Return the (x, y) coordinate for the center point of the cell that contains the specified text.  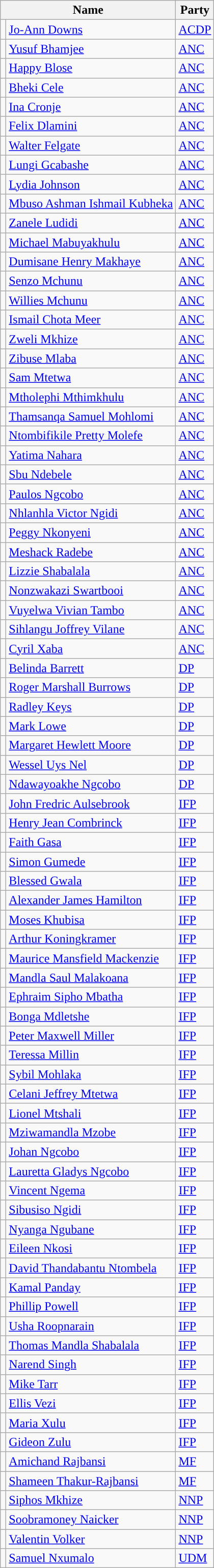
Party (195, 10)
Senzo Mchunu (91, 281)
Kamal Panday (91, 1287)
Lauretta Gladys Ngcobo (91, 1171)
Shameen Thakur-Rajbansi (91, 1481)
Belinda Barrett (91, 668)
Mtholephi Mthimkhulu (91, 397)
Vuyelwa Vivian Tambo (91, 610)
Bheki Cele (91, 87)
Zweli Mkhize (91, 339)
Faith Gasa (91, 842)
Johan Ngcobo (91, 1152)
Mark Lowe (91, 726)
Thamsanqa Samuel Mohlomi (91, 416)
Phillip Powell (91, 1307)
Arthur Koningkramer (91, 939)
Simon Gumede (91, 862)
Thomas Mandla Shabalala (91, 1345)
Lungi Gcabashe (91, 165)
Peter Maxwell Miller (91, 1036)
Michael Mabuyakhulu (91, 243)
Yatima Nahara (91, 455)
Lionel Mtshali (91, 1113)
Sihlangu Joffrey Vilane (91, 629)
Vincent Ngema (91, 1191)
Soobramoney Naicker (91, 1520)
Amichand Rajbansi (91, 1461)
Zanele Ludidi (91, 223)
Sbu Ndebele (91, 474)
Lydia Johnson (91, 184)
Narend Singh (91, 1365)
Henry Jean Combrinck (91, 823)
Alexander James Hamilton (91, 900)
Ismail Chota Meer (91, 320)
Lizzie Shabalala (91, 571)
Jo-Ann Downs (91, 29)
Sibusiso Ngidi (91, 1210)
Paulos Ngcobo (91, 494)
UDM (195, 1558)
Gideon Zulu (91, 1442)
Meshack Radebe (91, 552)
Usha Roopnarain (91, 1326)
Mziwamandla Mzobe (91, 1132)
Ina Cronje (91, 107)
Radley Keys (91, 707)
Ntombifikile Pretty Molefe (91, 436)
Happy Blose (91, 68)
John Fredric Aulsebrook (91, 803)
Cyril Xaba (91, 649)
Felix Dlamini (91, 126)
Ephraim Sipho Mbatha (91, 997)
Valentin Volker (91, 1539)
Eileen Nkosi (91, 1249)
ACDP (195, 29)
Siphos Mkhize (91, 1500)
Samuel Nxumalo (91, 1558)
Bonga Mdletshe (91, 1016)
Sam Mtetwa (91, 378)
Blessed Gwala (91, 881)
Walter Felgate (91, 145)
Wessel Uys Nel (91, 765)
Mandla Saul Malakoana (91, 978)
Dumisane Henry Makhaye (91, 262)
Willies Mchunu (91, 300)
Margaret Hewlett Moore (91, 745)
Peggy Nkonyeni (91, 532)
Teressa Millin (91, 1055)
Name (88, 10)
David Thandabantu Ntombela (91, 1268)
Celani Jeffrey Mtetwa (91, 1094)
Ndawayoakhe Ngcobo (91, 784)
Sybil Mohlaka (91, 1074)
Maurice Mansfield Mackenzie (91, 958)
Moses Khubisa (91, 920)
Maria Xulu (91, 1423)
Ellis Vezi (91, 1403)
Roger Marshall Burrows (91, 687)
Yusuf Bhamjee (91, 49)
Zibuse Mlaba (91, 358)
Nonzwakazi Swartbooi (91, 591)
Nyanga Ngubane (91, 1229)
Mbuso Ashman Ishmail Kubheka (91, 203)
Nhlanhla Victor Ngidi (91, 513)
Mike Tarr (91, 1384)
